Identify which cell holds the provided text, then report its [X, Y] central coordinate. 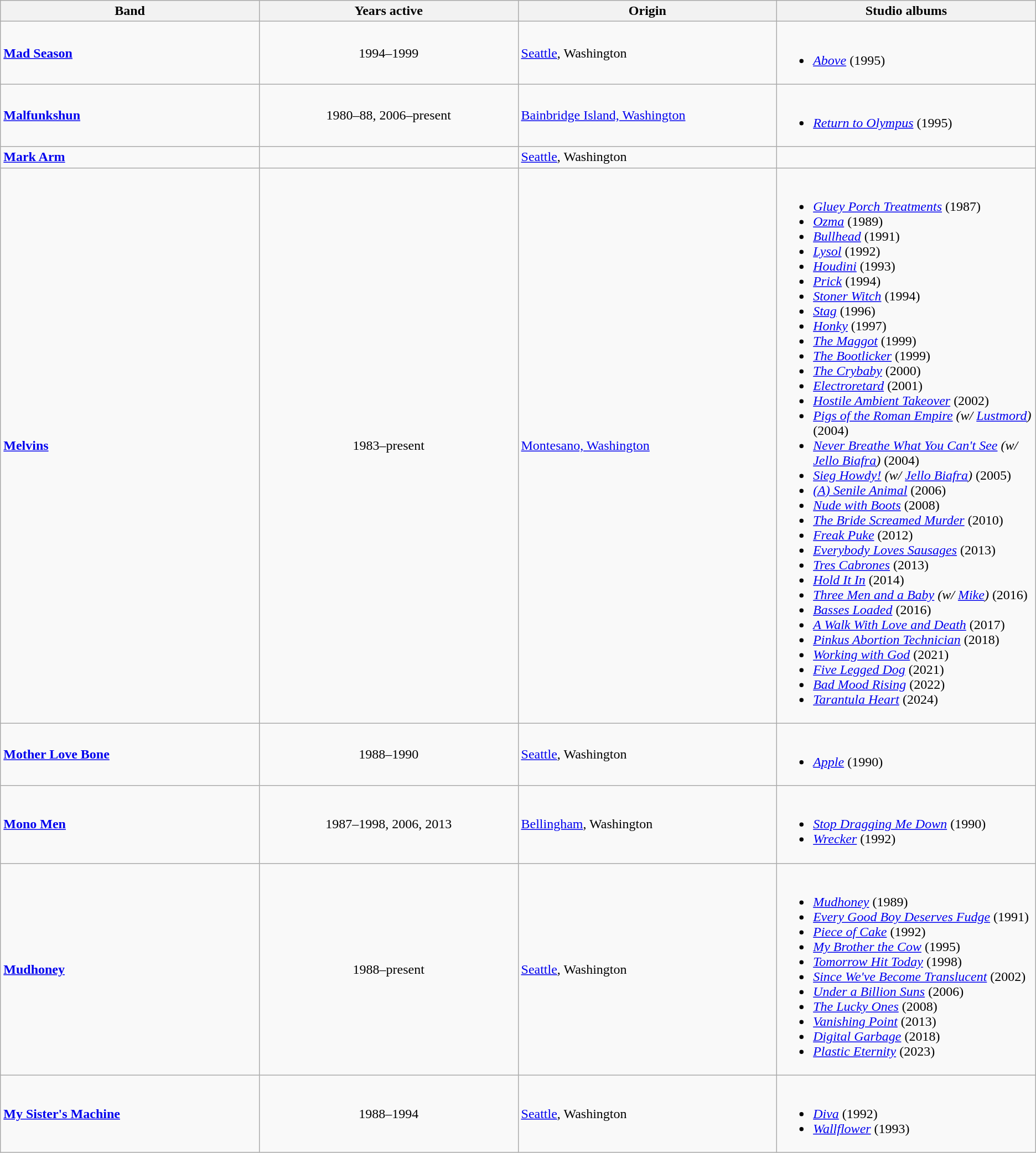
1983–present [388, 445]
Above (1995) [906, 53]
Band [130, 11]
Years active [388, 11]
Mad Season [130, 53]
Bellingham, Washington [647, 824]
Return to Olympus (1995) [906, 115]
Bainbridge Island, Washington [647, 115]
Diva (1992)Wallflower (1993) [906, 1114]
1988–1990 [388, 755]
1980–88, 2006–present [388, 115]
1988–1994 [388, 1114]
Melvins [130, 445]
My Sister's Machine [130, 1114]
Montesano, Washington [647, 445]
Studio albums [906, 11]
Mudhoney [130, 969]
1994–1999 [388, 53]
Malfunkshun [130, 115]
Mother Love Bone [130, 755]
Mono Men [130, 824]
1988–present [388, 969]
Apple (1990) [906, 755]
Stop Dragging Me Down (1990)Wrecker (1992) [906, 824]
Mark Arm [130, 157]
Origin [647, 11]
1987–1998, 2006, 2013 [388, 824]
